Detect which cell encompasses the target text, then output its (X, Y) center coordinate. 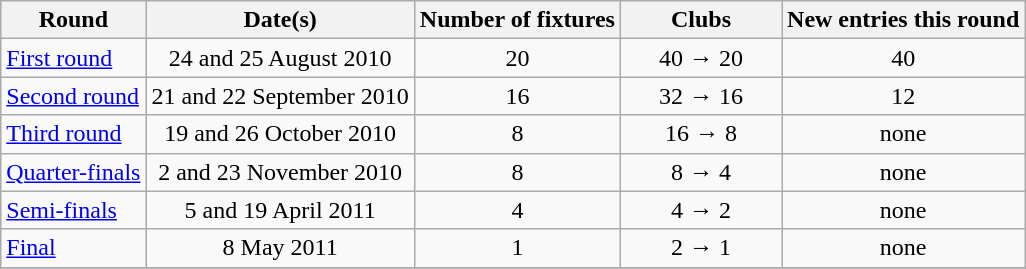
24 and 25 August 2010 (280, 58)
40 → 20 (700, 58)
12 (904, 96)
5 and 19 April 2011 (280, 210)
8 → 4 (700, 172)
New entries this round (904, 20)
32 → 16 (700, 96)
Second round (74, 96)
Number of fixtures (517, 20)
Round (74, 20)
Semi-finals (74, 210)
16 (517, 96)
Quarter-finals (74, 172)
19 and 26 October 2010 (280, 134)
First round (74, 58)
2 → 1 (700, 248)
2 and 23 November 2010 (280, 172)
Third round (74, 134)
4 (517, 210)
Final (74, 248)
Clubs (700, 20)
Date(s) (280, 20)
4 → 2 (700, 210)
40 (904, 58)
21 and 22 September 2010 (280, 96)
1 (517, 248)
8 May 2011 (280, 248)
16 → 8 (700, 134)
20 (517, 58)
